For the text-containing cell, return its midpoint in (x, y) coordinate format. 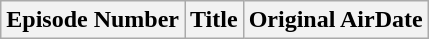
Original AirDate (336, 20)
Title (214, 20)
Episode Number (93, 20)
